Return (x, y) of the center of cell containing provided text 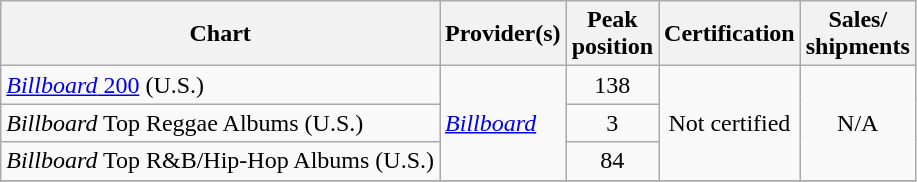
Provider(s) (504, 34)
Billboard Top R&B/Hip-Hop Albums (U.S.) (220, 161)
Sales/shipments (858, 34)
Certification (730, 34)
138 (612, 85)
Billboard 200 (U.S.) (220, 85)
Not certified (730, 123)
Billboard Top Reggae Albums (U.S.) (220, 123)
3 (612, 123)
Billboard (504, 123)
84 (612, 161)
N/A (858, 123)
Peakposition (612, 34)
Chart (220, 34)
